Output the (x, y) coordinate of the center of the cell containing the given text.  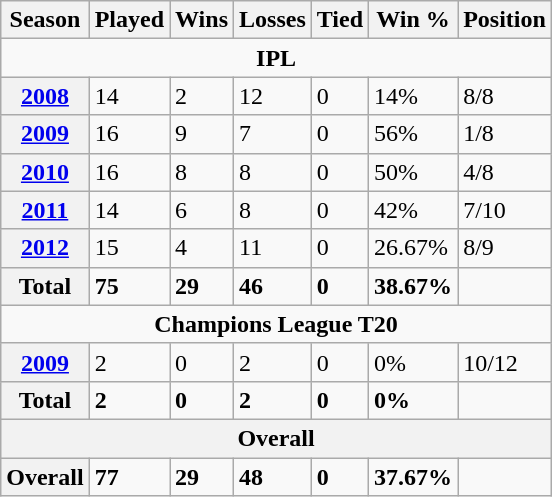
42% (414, 210)
8/9 (505, 248)
2008 (45, 96)
4/8 (505, 172)
2010 (45, 172)
38.67% (414, 286)
37.67% (414, 477)
2011 (45, 210)
9 (202, 134)
11 (273, 248)
14% (414, 96)
56% (414, 134)
Tied (340, 20)
Played (129, 20)
7 (273, 134)
1/8 (505, 134)
46 (273, 286)
8/8 (505, 96)
Win % (414, 20)
Season (45, 20)
6 (202, 210)
75 (129, 286)
10/12 (505, 362)
4 (202, 248)
48 (273, 477)
Wins (202, 20)
12 (273, 96)
IPL (276, 58)
50% (414, 172)
Position (505, 20)
Champions League T20 (276, 324)
Losses (273, 20)
77 (129, 477)
7/10 (505, 210)
15 (129, 248)
26.67% (414, 248)
2012 (45, 248)
